Return (X, Y) of the center of cell containing provided text 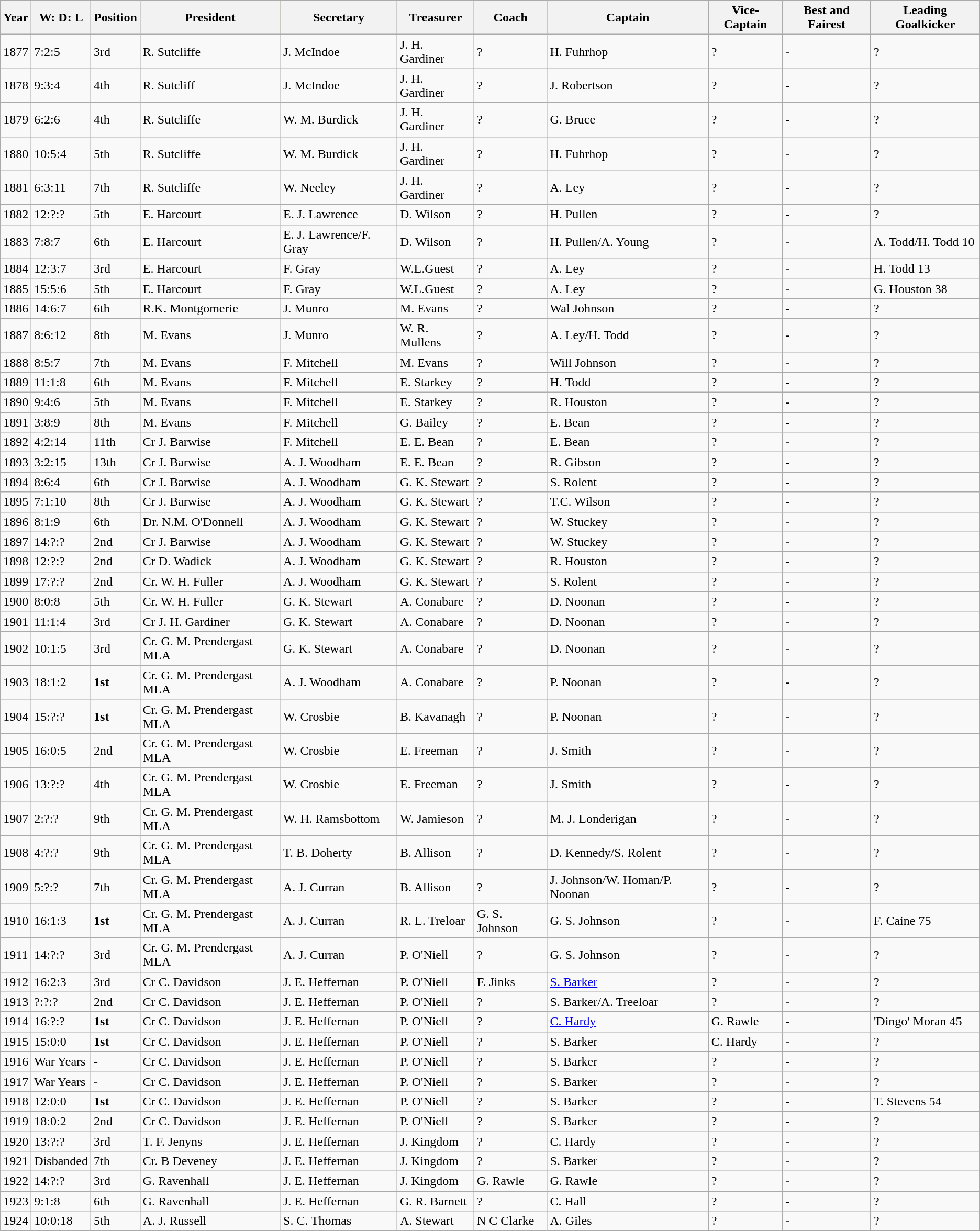
1884 (16, 268)
8:6:4 (61, 482)
S. C. Thomas (339, 1221)
Cr. B Deveney (210, 1161)
1924 (16, 1221)
8:5:7 (61, 363)
11th (116, 442)
E. J. Lawrence/F. Gray (339, 242)
Cr J. H. Gardiner (210, 621)
1906 (16, 785)
1912 (16, 982)
1878 (16, 86)
1902 (16, 648)
Will Johnson (628, 363)
G. Bailey (436, 422)
3:2:15 (61, 462)
7:2:5 (61, 51)
G. Bruce (628, 119)
1900 (16, 601)
N C Clarke (510, 1221)
1908 (16, 853)
16:1:3 (61, 921)
10:0:18 (61, 1221)
G. Houston 38 (925, 288)
1903 (16, 682)
Dr. N.M. O'Donnell (210, 522)
9:1:8 (61, 1201)
A. J. Russell (210, 1221)
1921 (16, 1161)
8:6:12 (61, 335)
T. F. Jenyns (210, 1142)
3:8:9 (61, 422)
Cr D. Wadick (210, 562)
1888 (16, 363)
D. Kennedy/S. Rolent (628, 853)
1892 (16, 442)
A. Stewart (436, 1221)
Best and Fairest (827, 18)
5:?:? (61, 887)
1887 (16, 335)
R. Sutcliff (210, 86)
1914 (16, 1022)
1889 (16, 383)
1901 (16, 621)
12:3:7 (61, 268)
10:1:5 (61, 648)
1909 (16, 887)
16:2:3 (61, 982)
6:2:6 (61, 119)
11:1:8 (61, 383)
1891 (16, 422)
R. L. Treloar (436, 921)
B. Kavanagh (436, 716)
9:4:6 (61, 402)
W. H. Ramsbottom (339, 819)
F. Jinks (510, 982)
1877 (16, 51)
?:?:? (61, 1002)
1897 (16, 542)
17:?:? (61, 581)
7:1:10 (61, 502)
1898 (16, 562)
1883 (16, 242)
15:?:? (61, 716)
1911 (16, 955)
1894 (16, 482)
J. Johnson/W. Homan/P. Noonan (628, 887)
T. Stevens 54 (925, 1101)
1922 (16, 1181)
18:1:2 (61, 682)
H. Pullen (628, 215)
1915 (16, 1042)
A. Ley/H. Todd (628, 335)
15:0:0 (61, 1042)
M. J. Londerigan (628, 819)
6:3:11 (61, 187)
A. Giles (628, 1221)
W. Jamieson (436, 819)
Treasurer (436, 18)
'Dingo' Moran 45 (925, 1022)
Year (16, 18)
1917 (16, 1081)
Captain (628, 18)
G. R. Barnett (436, 1201)
1881 (16, 187)
E. J. Lawrence (339, 215)
H. Todd 13 (925, 268)
Position (116, 18)
16:?:? (61, 1022)
1923 (16, 1201)
13th (116, 462)
1890 (16, 402)
11:1:4 (61, 621)
15:5:6 (61, 288)
J. Robertson (628, 86)
R. Gibson (628, 462)
1882 (16, 215)
14:6:7 (61, 308)
1905 (16, 751)
1920 (16, 1142)
A. Todd/H. Todd 10 (925, 242)
1880 (16, 154)
9:3:4 (61, 86)
F. Caine 75 (925, 921)
2:?:? (61, 819)
1893 (16, 462)
10:5:4 (61, 154)
H. Todd (628, 383)
R.K. Montgomerie (210, 308)
16:0:5 (61, 751)
1896 (16, 522)
12:0:0 (61, 1101)
Disbanded (61, 1161)
4:2:14 (61, 442)
S. Barker/A. Treeloar (628, 1002)
Coach (510, 18)
8:0:8 (61, 601)
President (210, 18)
W. R. Mullens (436, 335)
Leading Goalkicker (925, 18)
Wal Johnson (628, 308)
1904 (16, 716)
C. Hall (628, 1201)
1899 (16, 581)
T. B. Doherty (339, 853)
1913 (16, 1002)
W: D: L (61, 18)
Secretary (339, 18)
W. Neeley (339, 187)
1895 (16, 502)
1918 (16, 1101)
1910 (16, 921)
Vice-Captain (745, 18)
1907 (16, 819)
1879 (16, 119)
4:?:? (61, 853)
H. Pullen/A. Young (628, 242)
1916 (16, 1061)
1919 (16, 1121)
1885 (16, 288)
T.C. Wilson (628, 502)
18:0:2 (61, 1121)
1886 (16, 308)
7:8:7 (61, 242)
8:1:9 (61, 522)
